Find where the given text appears and provide that cell's center as [x, y] coordinate. 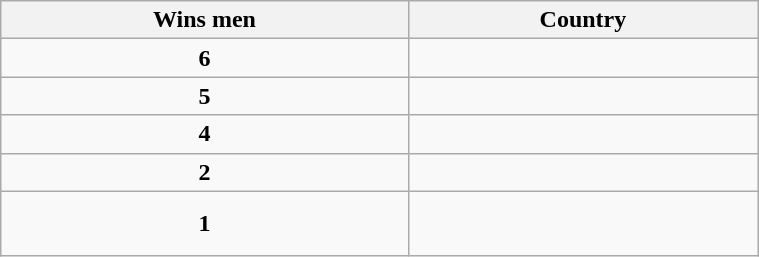
6 [204, 58]
2 [204, 172]
Country [582, 20]
Wins men [204, 20]
5 [204, 96]
4 [204, 134]
1 [204, 224]
